Locate the cell with the specified text and output its (x, y) center coordinate. 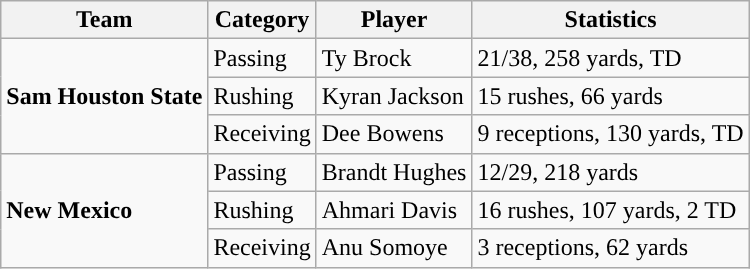
Ahmari Davis (394, 210)
Kyran Jackson (394, 96)
Player (394, 20)
New Mexico (104, 210)
3 receptions, 62 yards (610, 248)
Ty Brock (394, 58)
Statistics (610, 20)
Sam Houston State (104, 96)
Category (262, 20)
9 receptions, 130 yards, TD (610, 134)
21/38, 258 yards, TD (610, 58)
16 rushes, 107 yards, 2 TD (610, 210)
Anu Somoye (394, 248)
Brandt Hughes (394, 172)
15 rushes, 66 yards (610, 96)
Dee Bowens (394, 134)
12/29, 218 yards (610, 172)
Team (104, 20)
